For the text-containing cell, return its midpoint in (X, Y) coordinate format. 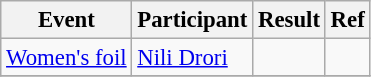
Participant (192, 20)
Result (290, 20)
Nili Drori (192, 58)
Event (66, 20)
Women's foil (66, 58)
Ref (348, 20)
